Provide the [x, y] coordinate of the cell's center where the given text is located.  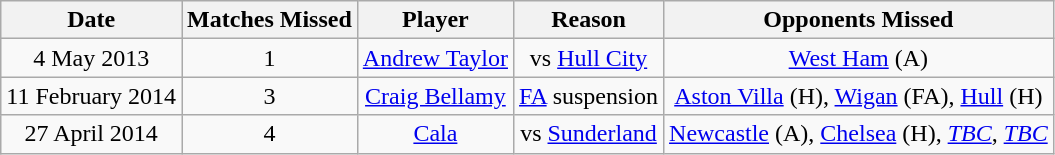
Andrew Taylor [435, 58]
Craig Bellamy [435, 96]
Date [92, 20]
27 April 2014 [92, 134]
vs Sunderland [589, 134]
Reason [589, 20]
Matches Missed [270, 20]
11 February 2014 [92, 96]
4 May 2013 [92, 58]
Player [435, 20]
FA suspension [589, 96]
Cala [435, 134]
3 [270, 96]
West Ham (A) [859, 58]
vs Hull City [589, 58]
1 [270, 58]
Newcastle (A), Chelsea (H), TBC, TBC [859, 134]
4 [270, 134]
Opponents Missed [859, 20]
Aston Villa (H), Wigan (FA), Hull (H) [859, 96]
